Identify which cell holds the provided text, then report its (x, y) central coordinate. 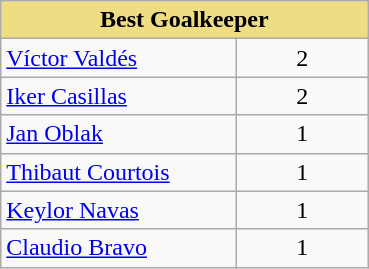
Best Goalkeeper (184, 20)
Jan Oblak (119, 134)
Claudio Bravo (119, 248)
Víctor Valdés (119, 58)
Thibaut Courtois (119, 172)
Iker Casillas (119, 96)
Keylor Navas (119, 210)
